Pinpoint the cell where the given text exists, returning its [x, y] midpoint coordinate. 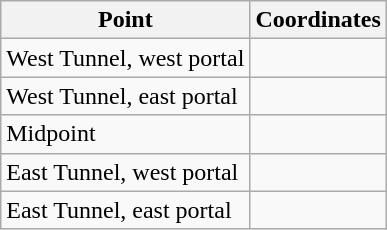
West Tunnel, west portal [126, 58]
West Tunnel, east portal [126, 96]
East Tunnel, west portal [126, 172]
East Tunnel, east portal [126, 210]
Midpoint [126, 134]
Coordinates [318, 20]
Point [126, 20]
